Determine the [X, Y] coordinate at the center of the cell enclosing the given text.  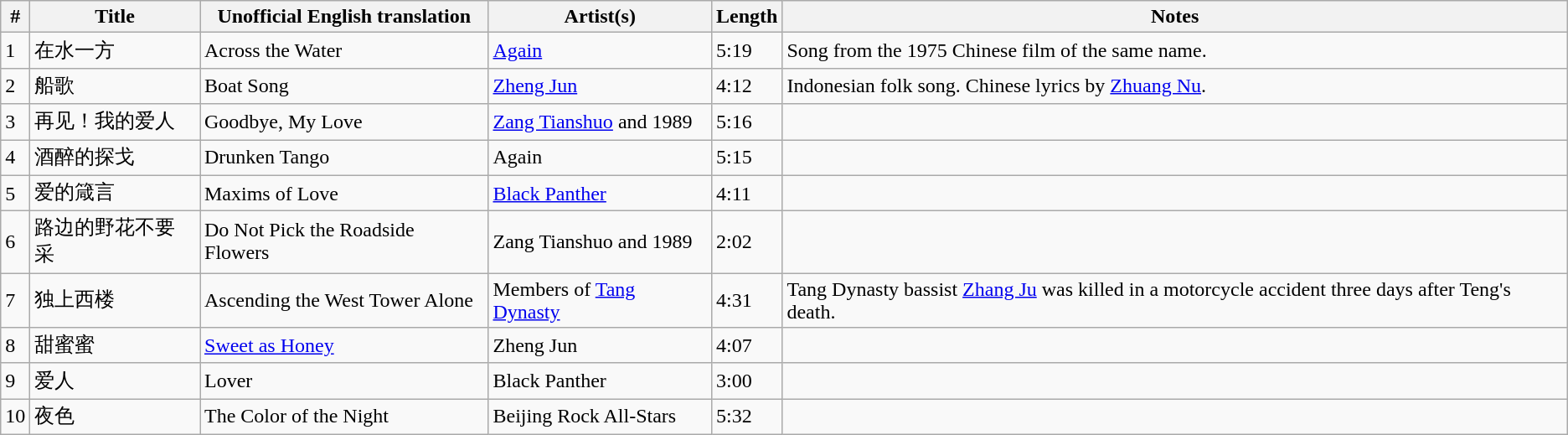
Across the Water [343, 50]
独上西楼 [116, 300]
酒醉的探戈 [116, 158]
Lover [343, 381]
爱人 [116, 381]
Ascending the West Tower Alone [343, 300]
Beijing Rock All-Stars [600, 417]
Drunken Tango [343, 158]
5:16 [746, 122]
5:19 [746, 50]
2:02 [746, 242]
9 [15, 381]
4 [15, 158]
# [15, 17]
Title [116, 17]
Tang Dynasty bassist Zhang Ju was killed in a motorcycle accident three days after Teng's death. [1174, 300]
Sweet as Honey [343, 345]
5:15 [746, 158]
4:07 [746, 345]
Notes [1174, 17]
船歌 [116, 85]
路边的野花不要采 [116, 242]
夜色 [116, 417]
Do Not Pick the Roadside Flowers [343, 242]
6 [15, 242]
5 [15, 193]
Unofficial English translation [343, 17]
甜蜜蜜 [116, 345]
Artist(s) [600, 17]
Maxims of Love [343, 193]
Indonesian folk song. Chinese lyrics by Zhuang Nu. [1174, 85]
Boat Song [343, 85]
10 [15, 417]
The Color of the Night [343, 417]
3 [15, 122]
8 [15, 345]
再见！我的爱人 [116, 122]
Length [746, 17]
Song from the 1975 Chinese film of the same name. [1174, 50]
4:11 [746, 193]
爱的箴言 [116, 193]
1 [15, 50]
4:31 [746, 300]
3:00 [746, 381]
2 [15, 85]
5:32 [746, 417]
Goodbye, My Love [343, 122]
在水一方 [116, 50]
4:12 [746, 85]
Members of Tang Dynasty [600, 300]
7 [15, 300]
